Return the [x, y] coordinate for the center point of the cell that contains the specified text.  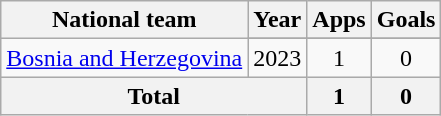
Bosnia and Herzegovina [124, 58]
National team [124, 20]
Year [278, 20]
Apps [339, 20]
Total [154, 96]
2023 [278, 58]
Goals [406, 20]
